Locate the cell with the specified text and output its [X, Y] center coordinate. 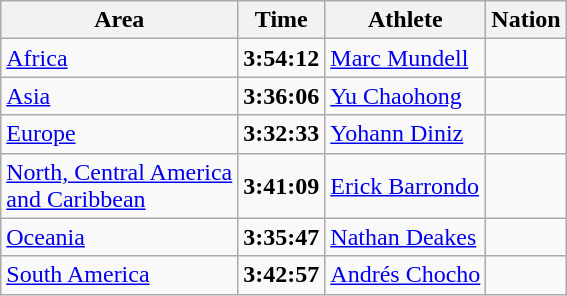
3:41:09 [282, 186]
3:42:57 [282, 275]
Athlete [406, 20]
Yohann Diniz [406, 134]
North, Central America and Caribbean [120, 186]
Oceania [120, 237]
3:54:12 [282, 58]
South America [120, 275]
3:32:33 [282, 134]
Yu Chaohong [406, 96]
Erick Barrondo [406, 186]
Europe [120, 134]
Marc Mundell [406, 58]
3:35:47 [282, 237]
Africa [120, 58]
Time [282, 20]
Nathan Deakes [406, 237]
Andrés Chocho [406, 275]
Area [120, 20]
Asia [120, 96]
3:36:06 [282, 96]
Nation [526, 20]
